Provide the [X, Y] coordinate of the cell's center where the given text is located.  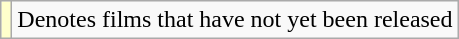
Denotes films that have not yet been released [235, 20]
